Locate the cell with the specified text and output its [x, y] center coordinate. 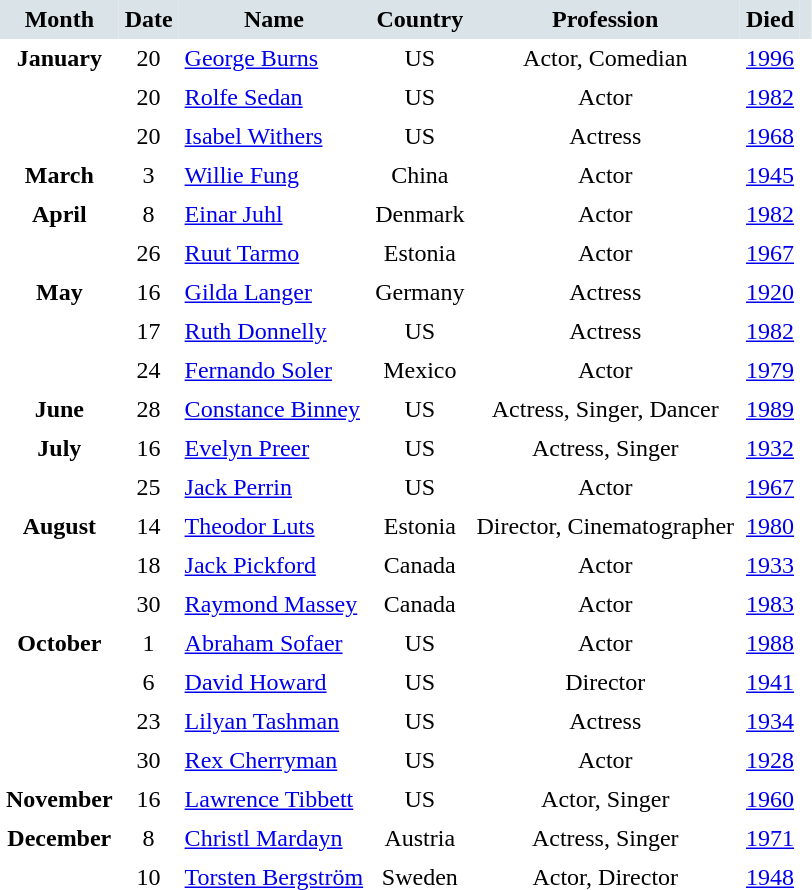
Denmark [420, 214]
March [60, 176]
25 [149, 488]
28 [149, 410]
23 [149, 722]
July [60, 468]
1941 [770, 682]
1989 [770, 410]
Rolfe Sedan [274, 98]
6 [149, 682]
Mexico [420, 370]
Ruth Donnelly [274, 332]
14 [149, 526]
David Howard [274, 682]
January [60, 98]
Date [149, 20]
Ruut Tarmo [274, 254]
Willie Fung [274, 176]
1 [149, 644]
Actress, Singer, Dancer [605, 410]
Month [60, 20]
1979 [770, 370]
Christl Mardayn [274, 838]
18 [149, 566]
Fernando Soler [274, 370]
Abraham Sofaer [274, 644]
Einar Juhl [274, 214]
26 [149, 254]
Theodor Luts [274, 526]
April [60, 234]
Actor, Singer [605, 800]
3 [149, 176]
1960 [770, 800]
1988 [770, 644]
Actor, Comedian [605, 58]
Lawrence Tibbett [274, 800]
Jack Perrin [274, 488]
Director [605, 682]
Country [420, 20]
Isabel Withers [274, 136]
Raymond Massey [274, 604]
Died [770, 20]
1968 [770, 136]
Austria [420, 838]
November [60, 800]
June [60, 410]
24 [149, 370]
1932 [770, 448]
1980 [770, 526]
George Burns [274, 58]
Lilyan Tashman [274, 722]
1920 [770, 292]
Rex Cherryman [274, 760]
1996 [770, 58]
August [60, 566]
Jack Pickford [274, 566]
Director, Cinematographer [605, 526]
17 [149, 332]
Germany [420, 292]
Evelyn Preer [274, 448]
Gilda Langer [274, 292]
October [60, 702]
Name [274, 20]
1933 [770, 566]
Constance Binney [274, 410]
1983 [770, 604]
China [420, 176]
1934 [770, 722]
1928 [770, 760]
1945 [770, 176]
May [60, 332]
1971 [770, 838]
Profession [605, 20]
